Provide the (x, y) coordinate of the cell's center where the given text is located.  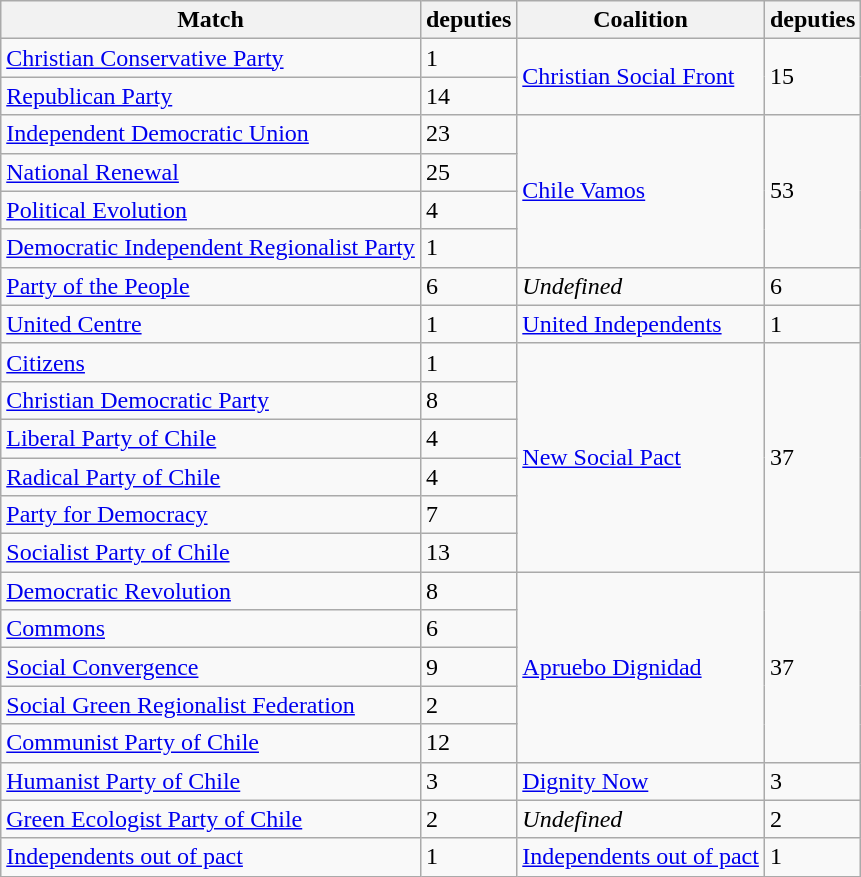
7 (468, 515)
Democratic Revolution (211, 591)
Dignity Now (641, 781)
National Renewal (211, 172)
Republican Party (211, 96)
Social Convergence (211, 667)
Radical Party of Chile (211, 477)
Party of the People (211, 286)
Political Evolution (211, 210)
Social Green Regionalist Federation (211, 705)
Green Ecologist Party of Chile (211, 819)
Party for Democracy (211, 515)
Communist Party of Chile (211, 743)
Chile Vamos (641, 191)
New Social Pact (641, 457)
9 (468, 667)
Humanist Party of Chile (211, 781)
Independent Democratic Union (211, 134)
Democratic Independent Regionalist Party (211, 248)
Commons (211, 629)
15 (812, 77)
Apruebo Dignidad (641, 667)
Christian Social Front (641, 77)
Christian Democratic Party (211, 400)
United Centre (211, 324)
13 (468, 553)
14 (468, 96)
Citizens (211, 362)
Liberal Party of Chile (211, 438)
25 (468, 172)
53 (812, 191)
United Independents (641, 324)
Match (211, 20)
Coalition (641, 20)
Christian Conservative Party (211, 58)
12 (468, 743)
Socialist Party of Chile (211, 553)
23 (468, 134)
